Return (X, Y) of the center of cell containing provided text 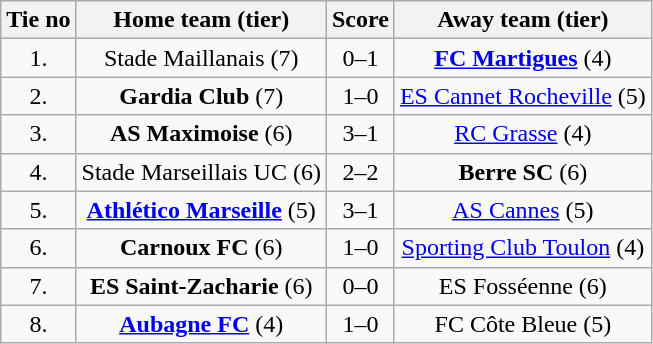
4. (38, 172)
Tie no (38, 20)
Aubagne FC (4) (201, 324)
Gardia Club (7) (201, 96)
Score (360, 20)
Stade Maillanais (7) (201, 58)
Home team (tier) (201, 20)
6. (38, 248)
Away team (tier) (522, 20)
RC Grasse (4) (522, 134)
1. (38, 58)
Carnoux FC (6) (201, 248)
3. (38, 134)
2–2 (360, 172)
7. (38, 286)
Sporting Club Toulon (4) (522, 248)
0–0 (360, 286)
8. (38, 324)
AS Maximoise (6) (201, 134)
Athlético Marseille (5) (201, 210)
2. (38, 96)
5. (38, 210)
Berre SC (6) (522, 172)
ES Fosséenne (6) (522, 286)
AS Cannes (5) (522, 210)
Stade Marseillais UC (6) (201, 172)
FC Côte Bleue (5) (522, 324)
ES Saint-Zacharie (6) (201, 286)
FC Martigues (4) (522, 58)
ES Cannet Rocheville (5) (522, 96)
0–1 (360, 58)
